Determine the [X, Y] coordinate at the center of the cell enclosing the given text.  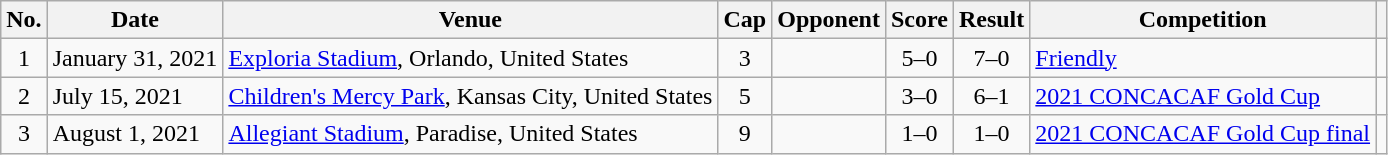
9 [745, 134]
Competition [1203, 20]
2 [24, 96]
Exploria Stadium, Orlando, United States [470, 58]
August 1, 2021 [135, 134]
2021 CONCACAF Gold Cup final [1203, 134]
Venue [470, 20]
Cap [745, 20]
No. [24, 20]
5 [745, 96]
January 31, 2021 [135, 58]
Friendly [1203, 58]
6–1 [991, 96]
3–0 [919, 96]
Score [919, 20]
1 [24, 58]
July 15, 2021 [135, 96]
5–0 [919, 58]
2021 CONCACAF Gold Cup [1203, 96]
7–0 [991, 58]
Allegiant Stadium, Paradise, United States [470, 134]
Result [991, 20]
Opponent [829, 20]
Date [135, 20]
Children's Mercy Park, Kansas City, United States [470, 96]
